Find where the given text appears and provide that cell's center as (x, y) coordinate. 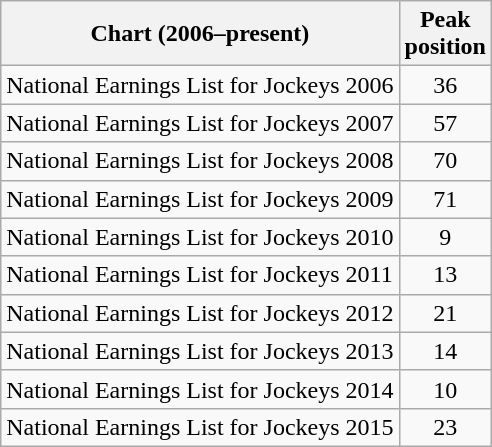
National Earnings List for Jockeys 2013 (200, 351)
National Earnings List for Jockeys 2014 (200, 389)
21 (445, 313)
10 (445, 389)
70 (445, 161)
National Earnings List for Jockeys 2009 (200, 199)
9 (445, 237)
57 (445, 123)
14 (445, 351)
National Earnings List for Jockeys 2007 (200, 123)
National Earnings List for Jockeys 2012 (200, 313)
National Earnings List for Jockeys 2008 (200, 161)
National Earnings List for Jockeys 2011 (200, 275)
Chart (2006–present) (200, 34)
23 (445, 427)
National Earnings List for Jockeys 2006 (200, 85)
71 (445, 199)
National Earnings List for Jockeys 2015 (200, 427)
National Earnings List for Jockeys 2010 (200, 237)
13 (445, 275)
Peakposition (445, 34)
36 (445, 85)
